Find where the given text appears and provide that cell's center as [x, y] coordinate. 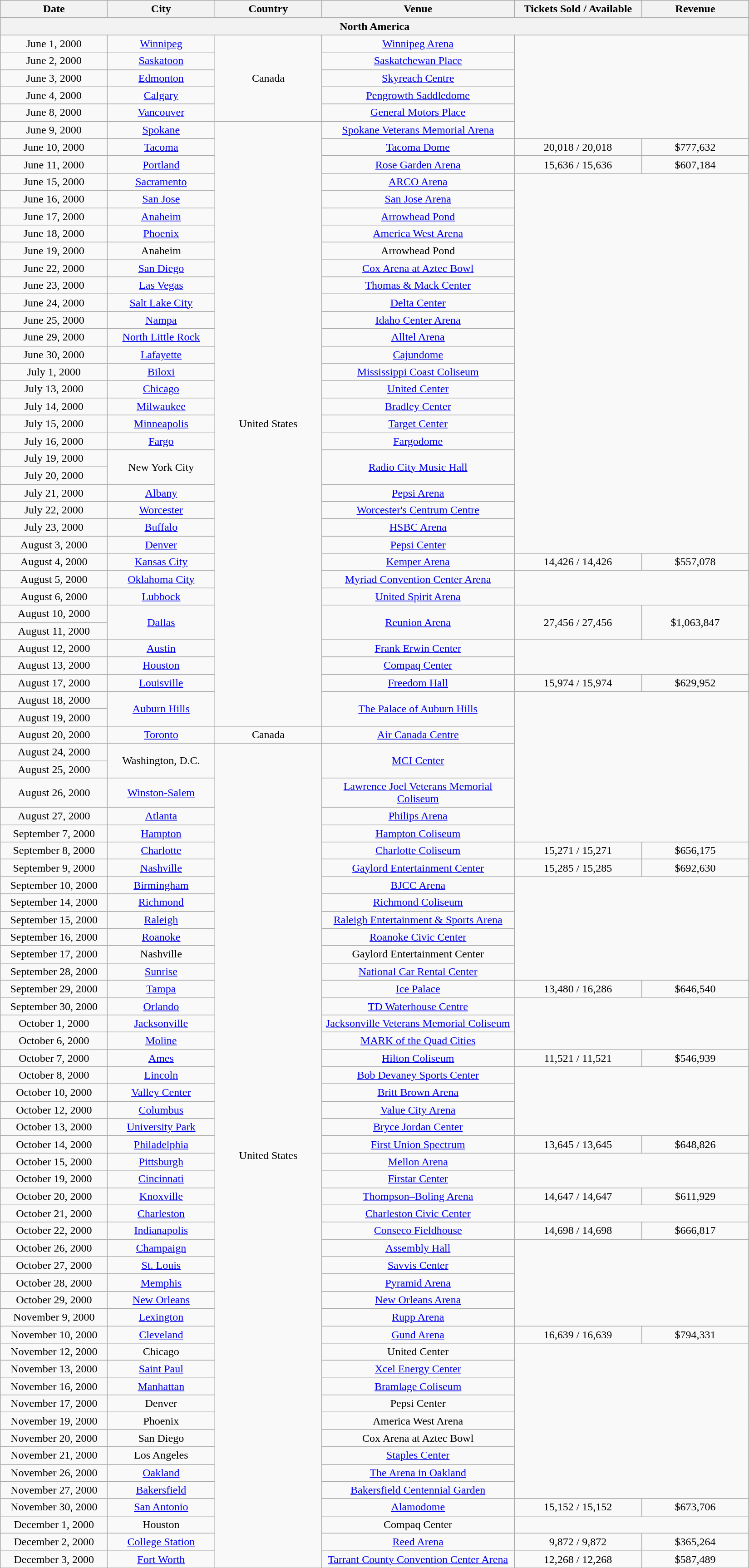
June 24, 2000 [54, 303]
Albany [161, 493]
August 24, 2000 [54, 752]
Jacksonville Veterans Memorial Coliseum [418, 1023]
September 29, 2000 [54, 989]
October 12, 2000 [54, 1110]
Air Canada Centre [418, 735]
August 27, 2000 [54, 816]
Skyreach Centre [418, 78]
Oklahoma City [161, 579]
First Union Spectrum [418, 1144]
$692,630 [695, 868]
October 27, 2000 [54, 1265]
July 21, 2000 [54, 493]
Minneapolis [161, 424]
Saskatoon [161, 61]
Frank Erwin Center [418, 648]
June 2, 2000 [54, 61]
August 13, 2000 [54, 666]
November 17, 2000 [54, 1404]
August 10, 2000 [54, 614]
Worcester [161, 510]
Washington, D.C. [161, 760]
Austin [161, 648]
Revenue [695, 9]
Saskatchewan Place [418, 61]
Mississippi Coast Coliseum [418, 372]
November 26, 2000 [54, 1473]
September 8, 2000 [54, 851]
Pengrowth Saddledome [418, 95]
Atlanta [161, 816]
Orlando [161, 1006]
Freedom Hall [418, 683]
August 20, 2000 [54, 735]
$646,540 [695, 989]
Charleston Civic Center [418, 1213]
August 19, 2000 [54, 717]
Toronto [161, 735]
12,268 / 12,268 [577, 1559]
July 23, 2000 [54, 528]
Bob Devaney Sports Center [418, 1075]
Auburn Hills [161, 709]
Alamodome [418, 1507]
Buffalo [161, 528]
Sacramento [161, 182]
Thompson–Boling Arena [418, 1196]
August 12, 2000 [54, 648]
General Motors Place [418, 113]
November 20, 2000 [54, 1438]
Conseco Fieldhouse [418, 1231]
MCI Center [418, 760]
Rose Garden Arena [418, 164]
Mellon Arena [418, 1162]
San Jose Arena [418, 199]
August 25, 2000 [54, 769]
Lafayette [161, 355]
Raleigh Entertainment & Sports Arena [418, 920]
Calgary [161, 95]
HSBC Arena [418, 528]
Firstar Center [418, 1179]
Reunion Arena [418, 622]
North America [375, 26]
Pittsburgh [161, 1162]
College Station [161, 1542]
Cajundome [418, 355]
$587,489 [695, 1559]
October 19, 2000 [54, 1179]
June 1, 2000 [54, 44]
July 16, 2000 [54, 441]
June 15, 2000 [54, 182]
October 29, 2000 [54, 1300]
Ice Palace [418, 989]
October 13, 2000 [54, 1127]
Sunrise [161, 971]
MARK of the Quad Cities [418, 1040]
July 22, 2000 [54, 510]
Bradley Center [418, 406]
October 26, 2000 [54, 1248]
Xcel Energy Center [418, 1369]
December 1, 2000 [54, 1524]
November 16, 2000 [54, 1386]
June 17, 2000 [54, 217]
New Orleans Arena [418, 1300]
July 19, 2000 [54, 458]
June 22, 2000 [54, 268]
Portland [161, 164]
Bramlage Coliseum [418, 1386]
$365,264 [695, 1542]
September 17, 2000 [54, 954]
Jacksonville [161, 1023]
Philips Arena [418, 816]
September 30, 2000 [54, 1006]
November 27, 2000 [54, 1490]
$673,706 [695, 1507]
June 9, 2000 [54, 130]
October 22, 2000 [54, 1231]
Value City Arena [418, 1110]
Moline [161, 1040]
Fargo [161, 441]
November 10, 2000 [54, 1334]
June 23, 2000 [54, 286]
August 5, 2000 [54, 579]
15,271 / 15,271 [577, 851]
Winston-Salem [161, 793]
June 25, 2000 [54, 320]
Bakersfield Centennial Garden [418, 1490]
BJCC Arena [418, 885]
Gund Arena [418, 1334]
Nampa [161, 320]
Philadelphia [161, 1144]
September 7, 2000 [54, 833]
Idaho Center Arena [418, 320]
Alltel Arena [418, 337]
September 10, 2000 [54, 885]
San Antonio [161, 1507]
15,636 / 15,636 [577, 164]
Pepsi Arena [418, 493]
Dallas [161, 622]
Milwaukee [161, 406]
Salt Lake City [161, 303]
Ames [161, 1058]
June 29, 2000 [54, 337]
The Palace of Auburn Hills [418, 709]
27,456 / 27,456 [577, 622]
Richmond Coliseum [418, 902]
ARCO Arena [418, 182]
September 15, 2000 [54, 920]
July 14, 2000 [54, 406]
Roanoke [161, 937]
November 19, 2000 [54, 1421]
July 15, 2000 [54, 424]
June 30, 2000 [54, 355]
October 6, 2000 [54, 1040]
Hilton Coliseum [418, 1058]
$794,331 [695, 1334]
October 1, 2000 [54, 1023]
National Car Rental Center [418, 971]
St. Louis [161, 1265]
August 6, 2000 [54, 597]
San Jose [161, 199]
August 4, 2000 [54, 562]
Knoxville [161, 1196]
TD Waterhouse Centre [418, 1006]
Biloxi [161, 372]
June 11, 2000 [54, 164]
United Spirit Arena [418, 597]
16,639 / 16,639 [577, 1334]
Savvis Center [418, 1265]
Rupp Arena [418, 1317]
October 20, 2000 [54, 1196]
October 10, 2000 [54, 1093]
November 30, 2000 [54, 1507]
New Orleans [161, 1300]
15,152 / 15,152 [577, 1507]
11,521 / 11,521 [577, 1058]
Worcester's Centrum Centre [418, 510]
University Park [161, 1127]
Radio City Music Hall [418, 467]
July 13, 2000 [54, 389]
$607,184 [695, 164]
$557,078 [695, 562]
Birmingham [161, 885]
July 20, 2000 [54, 475]
October 14, 2000 [54, 1144]
Saint Paul [161, 1369]
The Arena in Oakland [418, 1473]
Tickets Sold / Available [577, 9]
Bakersfield [161, 1490]
15,974 / 15,974 [577, 683]
Tacoma Dome [418, 147]
November 12, 2000 [54, 1352]
Los Angeles [161, 1455]
Winnipeg [161, 44]
October 8, 2000 [54, 1075]
Oakland [161, 1473]
Charlotte [161, 851]
Tacoma [161, 147]
June 4, 2000 [54, 95]
Bryce Jordan Center [418, 1127]
Edmonton [161, 78]
9,872 / 9,872 [577, 1542]
Lawrence Joel Veterans Memorial Coliseum [418, 793]
Tarrant County Convention Center Arena [418, 1559]
Vancouver [161, 113]
15,285 / 15,285 [577, 868]
City [161, 9]
$648,826 [695, 1144]
North Little Rock [161, 337]
June 3, 2000 [54, 78]
Richmond [161, 902]
August 26, 2000 [54, 793]
Staples Center [418, 1455]
$656,175 [695, 851]
Assembly Hall [418, 1248]
13,645 / 13,645 [577, 1144]
June 16, 2000 [54, 199]
Venue [418, 9]
September 14, 2000 [54, 902]
Pyramid Arena [418, 1282]
September 9, 2000 [54, 868]
September 16, 2000 [54, 937]
Tampa [161, 989]
Las Vegas [161, 286]
Delta Center [418, 303]
14,426 / 14,426 [577, 562]
June 8, 2000 [54, 113]
Fort Worth [161, 1559]
July 1, 2000 [54, 372]
September 28, 2000 [54, 971]
Manhattan [161, 1386]
$666,817 [695, 1231]
Spokane Veterans Memorial Arena [418, 130]
Raleigh [161, 920]
October 28, 2000 [54, 1282]
August 17, 2000 [54, 683]
June 19, 2000 [54, 251]
Champaign [161, 1248]
Indianapolis [161, 1231]
August 11, 2000 [54, 631]
$629,952 [695, 683]
Spokane [161, 130]
14,698 / 14,698 [577, 1231]
November 13, 2000 [54, 1369]
Roanoke Civic Center [418, 937]
Date [54, 9]
December 2, 2000 [54, 1542]
Lexington [161, 1317]
December 3, 2000 [54, 1559]
Country [268, 9]
Louisville [161, 683]
Cleveland [161, 1334]
November 9, 2000 [54, 1317]
August 3, 2000 [54, 545]
Target Center [418, 424]
October 15, 2000 [54, 1162]
Lincoln [161, 1075]
November 21, 2000 [54, 1455]
$546,939 [695, 1058]
Valley Center [161, 1093]
Myriad Convention Center Arena [418, 579]
June 18, 2000 [54, 234]
October 21, 2000 [54, 1213]
New York City [161, 467]
August 18, 2000 [54, 700]
$1,063,847 [695, 622]
13,480 / 16,286 [577, 989]
Hampton [161, 833]
Lubbock [161, 597]
Cincinnati [161, 1179]
Reed Arena [418, 1542]
Fargodome [418, 441]
Thomas & Mack Center [418, 286]
Winnipeg Arena [418, 44]
20,018 / 20,018 [577, 147]
Hampton Coliseum [418, 833]
Charleston [161, 1213]
Memphis [161, 1282]
Charlotte Coliseum [418, 851]
Columbus [161, 1110]
Kansas City [161, 562]
$611,929 [695, 1196]
October 7, 2000 [54, 1058]
14,647 / 14,647 [577, 1196]
$777,632 [695, 147]
Kemper Arena [418, 562]
Britt Brown Arena [418, 1093]
June 10, 2000 [54, 147]
